Return the (X, Y) coordinate for the center point of the cell that contains the specified text.  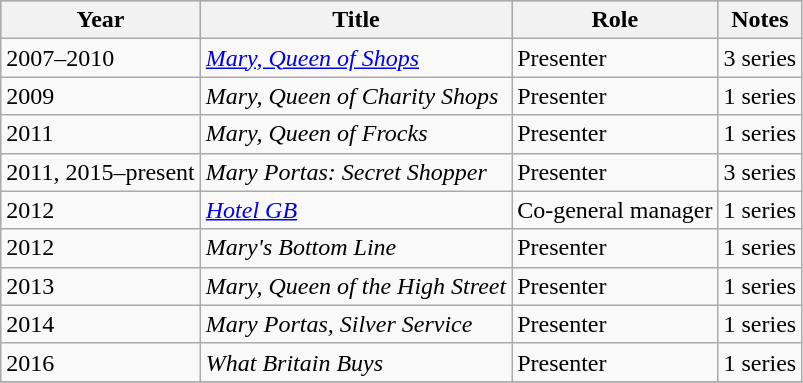
2013 (100, 286)
2007–2010 (100, 58)
2009 (100, 96)
Title (356, 20)
Notes (760, 20)
2016 (100, 362)
Role (615, 20)
Hotel GB (356, 210)
What Britain Buys (356, 362)
Mary, Queen of Shops (356, 58)
Mary, Queen of Frocks (356, 134)
Mary Portas: Secret Shopper (356, 172)
Co-general manager (615, 210)
2011, 2015–present (100, 172)
2014 (100, 324)
Mary, Queen of the High Street (356, 286)
Mary's Bottom Line (356, 248)
2011 (100, 134)
Mary, Queen of Charity Shops (356, 96)
Mary Portas, Silver Service (356, 324)
Year (100, 20)
